Detect which cell encompasses the target text, then output its [x, y] center coordinate. 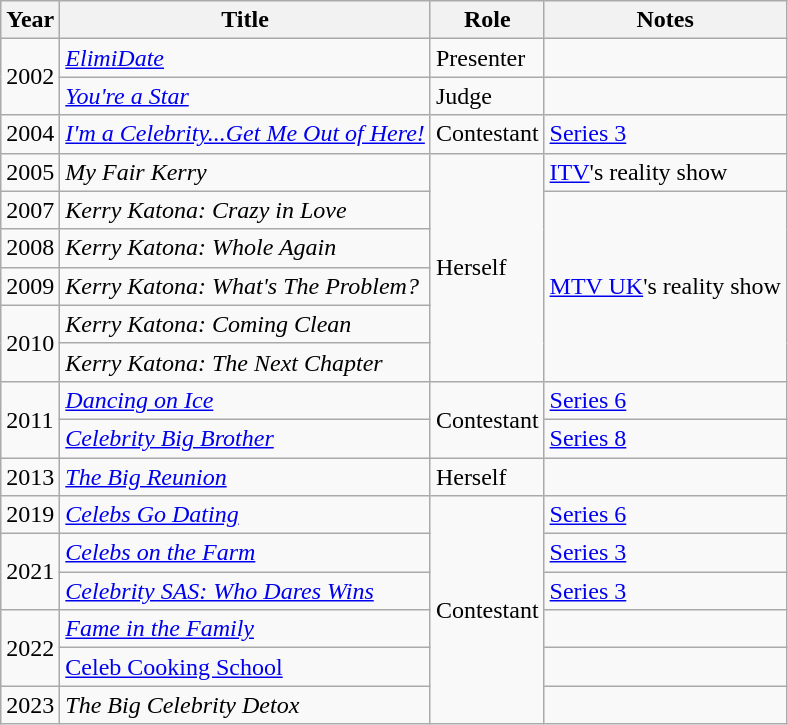
2019 [30, 515]
2005 [30, 172]
Kerry Katona: What's The Problem? [246, 286]
Kerry Katona: Whole Again [246, 248]
2009 [30, 286]
Kerry Katona: Crazy in Love [246, 210]
Celeb Cooking School [246, 667]
Kerry Katona: Coming Clean [246, 324]
2008 [30, 248]
Notes [665, 20]
I'm a Celebrity...Get Me Out of Here! [246, 134]
MTV UK's reality show [665, 286]
Presenter [487, 58]
Title [246, 20]
Series 8 [665, 438]
2002 [30, 77]
2023 [30, 705]
Role [487, 20]
2007 [30, 210]
Celebs on the Farm [246, 553]
You're a Star [246, 96]
ElimiDate [246, 58]
2021 [30, 572]
ITV's reality show [665, 172]
2013 [30, 477]
Dancing on Ice [246, 400]
Judge [487, 96]
My Fair Kerry [246, 172]
Celebrity Big Brother [246, 438]
2022 [30, 648]
Kerry Katona: The Next Chapter [246, 362]
Celebs Go Dating [246, 515]
2004 [30, 134]
Fame in the Family [246, 629]
Celebrity SAS: Who Dares Wins [246, 591]
2010 [30, 343]
2011 [30, 419]
Year [30, 20]
The Big Celebrity Detox [246, 705]
The Big Reunion [246, 477]
